Detect which cell encompasses the target text, then output its [X, Y] center coordinate. 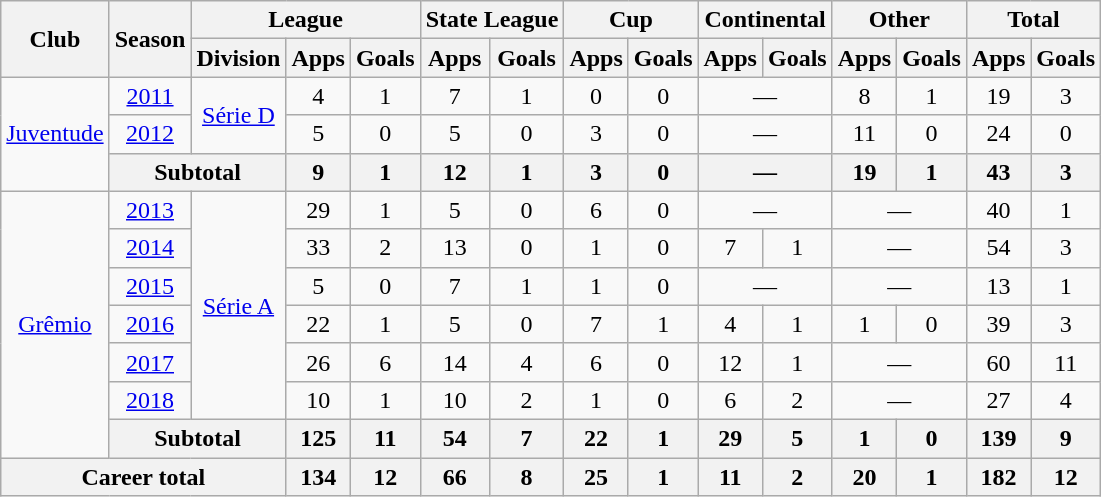
2011 [150, 96]
Continental [765, 20]
25 [596, 477]
Division [238, 58]
Season [150, 39]
2014 [150, 248]
26 [318, 362]
Cup [631, 20]
20 [864, 477]
2015 [150, 286]
Other [899, 20]
Grêmio [55, 324]
Série D [238, 115]
125 [318, 438]
2016 [150, 324]
43 [998, 172]
2012 [150, 134]
Total [1033, 20]
60 [998, 362]
Série A [238, 305]
182 [998, 477]
66 [454, 477]
2018 [150, 400]
33 [318, 248]
State League [492, 20]
14 [454, 362]
Juventude [55, 134]
40 [998, 210]
27 [998, 400]
2013 [150, 210]
League [306, 20]
2017 [150, 362]
134 [318, 477]
139 [998, 438]
24 [998, 134]
Club [55, 39]
39 [998, 324]
Career total [144, 477]
